Pinpoint the cell where the given text exists, returning its [x, y] midpoint coordinate. 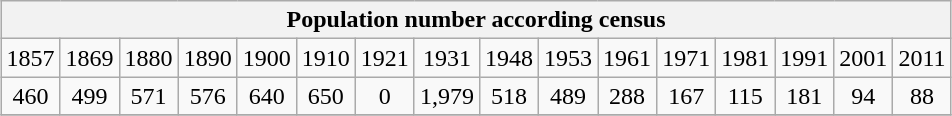
167 [686, 96]
1,979 [446, 96]
1961 [628, 58]
640 [266, 96]
1900 [266, 58]
1953 [568, 58]
460 [30, 96]
1857 [30, 58]
88 [922, 96]
94 [864, 96]
576 [208, 96]
1981 [746, 58]
1869 [90, 58]
115 [746, 96]
2001 [864, 58]
1931 [446, 58]
288 [628, 96]
499 [90, 96]
1991 [804, 58]
1971 [686, 58]
2011 [922, 58]
1948 [508, 58]
0 [384, 96]
518 [508, 96]
571 [148, 96]
489 [568, 96]
1890 [208, 58]
650 [326, 96]
Population number according census [476, 20]
1880 [148, 58]
1910 [326, 58]
1921 [384, 58]
181 [804, 96]
